Scan for the cell matching the given text and deliver its [x, y] coordinate at center. 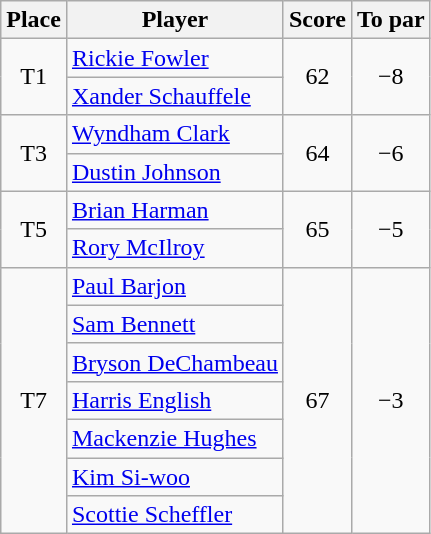
65 [317, 229]
T7 [34, 400]
62 [317, 77]
Dustin Johnson [174, 172]
Scottie Scheffler [174, 515]
Rory McIlroy [174, 248]
T3 [34, 153]
Bryson DeChambeau [174, 362]
T5 [34, 229]
−6 [390, 153]
To par [390, 20]
Xander Schauffele [174, 96]
Brian Harman [174, 210]
Player [174, 20]
T1 [34, 77]
Kim Si-woo [174, 477]
−5 [390, 229]
Sam Bennett [174, 324]
Score [317, 20]
Place [34, 20]
64 [317, 153]
Rickie Fowler [174, 58]
Wyndham Clark [174, 134]
Harris English [174, 400]
−8 [390, 77]
Paul Barjon [174, 286]
−3 [390, 400]
Mackenzie Hughes [174, 438]
67 [317, 400]
